Locate the cell with the specified text and output its [X, Y] center coordinate. 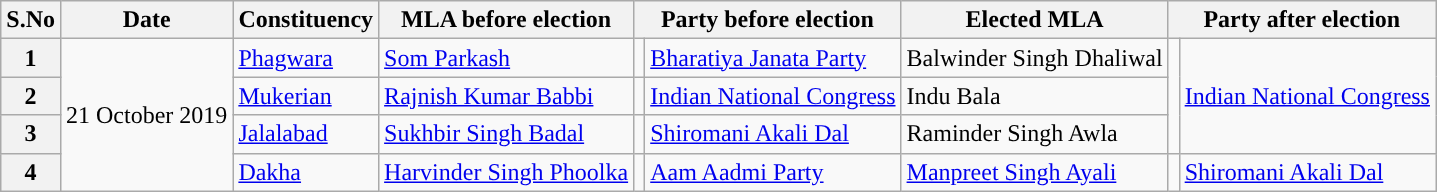
3 [31, 134]
Jalalabad [306, 134]
Rajnish Kumar Babbi [506, 96]
MLA before election [506, 20]
21 October 2019 [146, 115]
Raminder Singh Awla [1034, 134]
Balwinder Singh Dhaliwal [1034, 58]
4 [31, 172]
Constituency [306, 20]
Date [146, 20]
Elected MLA [1034, 20]
S.No [31, 20]
Som Parkash [506, 58]
Manpreet Singh Ayali [1034, 172]
Mukerian [306, 96]
Party after election [1302, 20]
Sukhbir Singh Badal [506, 134]
Indu Bala [1034, 96]
Bharatiya Janata Party [773, 58]
1 [31, 58]
Party before election [768, 20]
Dakha [306, 172]
2 [31, 96]
Phagwara [306, 58]
Aam Aadmi Party [773, 172]
Harvinder Singh Phoolka [506, 172]
